Detect which cell encompasses the target text, then output its [x, y] center coordinate. 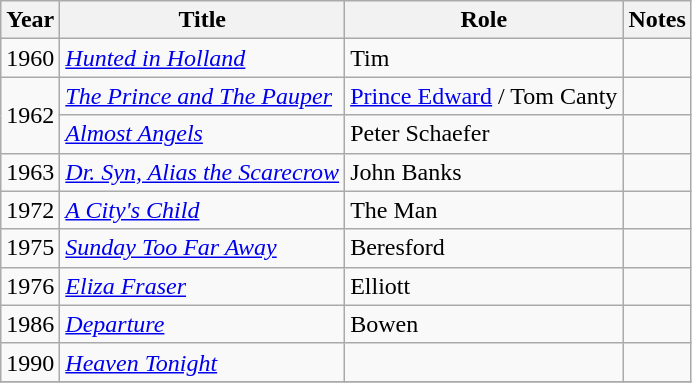
1976 [30, 286]
1963 [30, 172]
The Prince and The Pauper [202, 96]
Sunday Too Far Away [202, 248]
Elliott [484, 286]
Eliza Fraser [202, 286]
Tim [484, 58]
Dr. Syn, Alias the Scarecrow [202, 172]
1960 [30, 58]
Hunted in Holland [202, 58]
Almost Angels [202, 134]
Year [30, 20]
Heaven Tonight [202, 362]
Prince Edward / Tom Canty [484, 96]
1972 [30, 210]
Title [202, 20]
1986 [30, 324]
Departure [202, 324]
A City's Child [202, 210]
Role [484, 20]
The Man [484, 210]
Bowen [484, 324]
1962 [30, 115]
Beresford [484, 248]
John Banks [484, 172]
Notes [657, 20]
1990 [30, 362]
Peter Schaefer [484, 134]
1975 [30, 248]
